Search for the cell housing the specified text and yield its [X, Y] center coordinate. 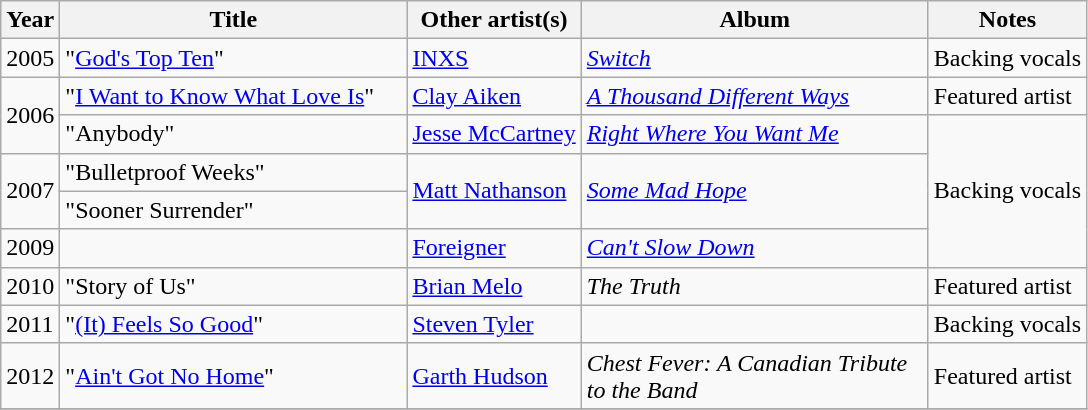
"Sooner Surrender" [234, 210]
Garth Hudson [494, 376]
The Truth [754, 286]
Matt Nathanson [494, 191]
Album [754, 20]
Jesse McCartney [494, 134]
"Story of Us" [234, 286]
Year [30, 20]
2012 [30, 376]
"I Want to Know What Love Is" [234, 96]
2010 [30, 286]
2009 [30, 248]
"Anybody" [234, 134]
Right Where You Want Me [754, 134]
Title [234, 20]
Chest Fever: A Canadian Tribute to the Band [754, 376]
Foreigner [494, 248]
Brian Melo [494, 286]
2007 [30, 191]
Clay Aiken [494, 96]
Steven Tyler [494, 324]
2005 [30, 58]
2006 [30, 115]
Notes [1007, 20]
"(It) Feels So Good" [234, 324]
"Bulletproof Weeks" [234, 172]
"Ain't Got No Home" [234, 376]
Other artist(s) [494, 20]
Can't Slow Down [754, 248]
Switch [754, 58]
2011 [30, 324]
INXS [494, 58]
A Thousand Different Ways [754, 96]
"God's Top Ten" [234, 58]
Some Mad Hope [754, 191]
